Identify which cell holds the provided text, then report its (x, y) central coordinate. 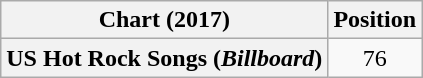
Position (375, 20)
US Hot Rock Songs (Billboard) (164, 58)
76 (375, 58)
Chart (2017) (164, 20)
